Return [X, Y] of the center of cell containing provided text 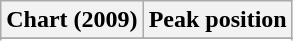
Chart (2009) [72, 20]
Peak position [218, 20]
